Extract the (X, Y) coordinate from the center of the cell holding the provided text.  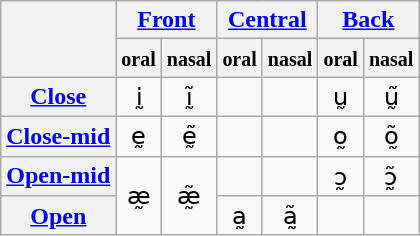
ṵ (340, 97)
ɔ̰̃ (391, 176)
õ̰ (391, 136)
Open (58, 216)
a̰ (240, 216)
Back (368, 20)
ḛ̃ (189, 136)
ḭ (138, 97)
Close-mid (58, 136)
ḭ̃ (189, 97)
o̰ (340, 136)
ã̰ (290, 216)
ṵ̃ (391, 97)
ḛ (138, 136)
Open-mid (58, 176)
Front (166, 20)
Close (58, 97)
ɔ̰ (340, 176)
æ̰ (138, 196)
æ̰̃ (189, 196)
Central (268, 20)
